Extract the [x, y] coordinate from the center of the cell holding the provided text.  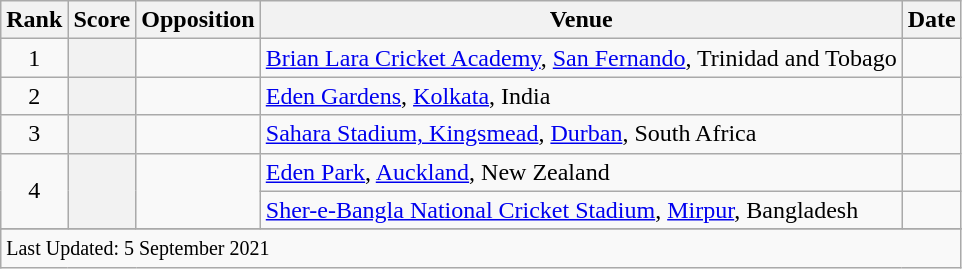
1 [34, 58]
Last Updated: 5 September 2021 [481, 248]
Eden Park, Auckland, New Zealand [581, 172]
Opposition [198, 20]
Rank [34, 20]
Venue [581, 20]
2 [34, 96]
Score [102, 20]
Sher-e-Bangla National Cricket Stadium, Mirpur, Bangladesh [581, 210]
3 [34, 134]
Eden Gardens, Kolkata, India [581, 96]
Date [932, 20]
4 [34, 191]
Brian Lara Cricket Academy, San Fernando, Trinidad and Tobago [581, 58]
Sahara Stadium, Kingsmead, Durban, South Africa [581, 134]
